Extract the [X, Y] coordinate from the center of the cell holding the provided text.  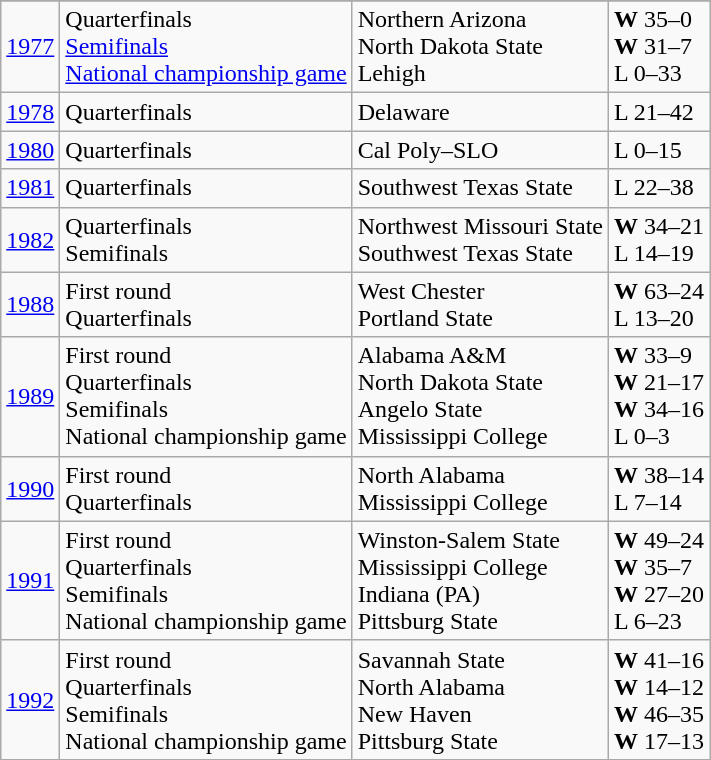
1982 [30, 240]
Winston-Salem StateMississippi CollegeIndiana (PA)Pittsburg State [480, 580]
Delaware [480, 112]
QuarterfinalsSemifinalsNational championship game [206, 47]
1989 [30, 396]
Southwest Texas State [480, 188]
1980 [30, 150]
L 21–42 [660, 112]
1988 [30, 304]
W 38–14L 7–14 [660, 488]
L 0–15 [660, 150]
1977 [30, 47]
1990 [30, 488]
QuarterfinalsSemifinals [206, 240]
W 34–21L 14–19 [660, 240]
1981 [30, 188]
North AlabamaMississippi College [480, 488]
1992 [30, 700]
Northwest Missouri StateSouthwest Texas State [480, 240]
Cal Poly–SLO [480, 150]
W 63–24L 13–20 [660, 304]
W 41–16W 14–12W 46–35W 17–13 [660, 700]
Savannah StateNorth AlabamaNew HavenPittsburg State [480, 700]
W 49–24W 35–7W 27–20L 6–23 [660, 580]
Alabama A&MNorth Dakota StateAngelo StateMississippi College [480, 396]
1991 [30, 580]
West ChesterPortland State [480, 304]
L 22–38 [660, 188]
Northern ArizonaNorth Dakota StateLehigh [480, 47]
1978 [30, 112]
W 35–0W 31–7L 0–33 [660, 47]
W 33–9W 21–17W 34–16L 0–3 [660, 396]
